Determine the [x, y] coordinate at the center of the cell enclosing the given text.  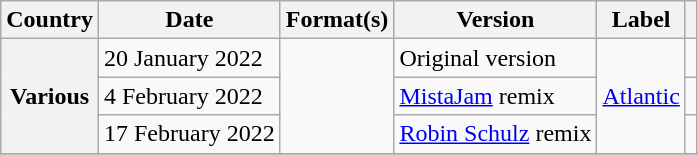
17 February 2022 [189, 134]
Version [496, 20]
4 February 2022 [189, 96]
Format(s) [337, 20]
20 January 2022 [189, 58]
Atlantic [641, 96]
Various [50, 96]
Label [641, 20]
Original version [496, 58]
Country [50, 20]
MistaJam remix [496, 96]
Robin Schulz remix [496, 134]
Date [189, 20]
